Find where the given text appears and provide that cell's center as (x, y) coordinate. 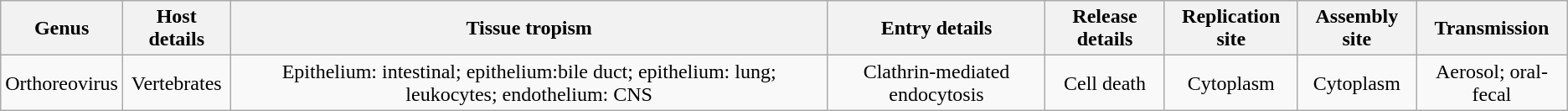
Genus (62, 29)
Replication site (1231, 29)
Assembly site (1357, 29)
Aerosol; oral-fecal (1493, 82)
Clathrin-mediated endocytosis (936, 82)
Orthoreovirus (62, 82)
Entry details (936, 29)
Tissue tropism (529, 29)
Epithelium: intestinal; epithelium:bile duct; epithelium: lung; leukocytes; endothelium: CNS (529, 82)
Cell death (1106, 82)
Release details (1106, 29)
Host details (176, 29)
Vertebrates (176, 82)
Transmission (1493, 29)
